Return [X, Y] of the center of cell containing provided text 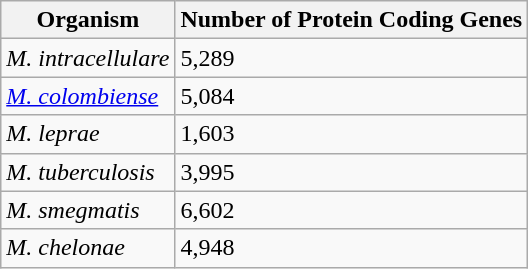
Organism [88, 20]
M. tuberculosis [88, 172]
6,602 [352, 210]
M. leprae [88, 134]
M. intracellulare [88, 58]
M. chelonae [88, 248]
3,995 [352, 172]
1,603 [352, 134]
M. colombiense [88, 96]
5,289 [352, 58]
Number of Protein Coding Genes [352, 20]
M. smegmatis [88, 210]
4,948 [352, 248]
5,084 [352, 96]
